Output the (X, Y) coordinate of the center of the cell containing the given text.  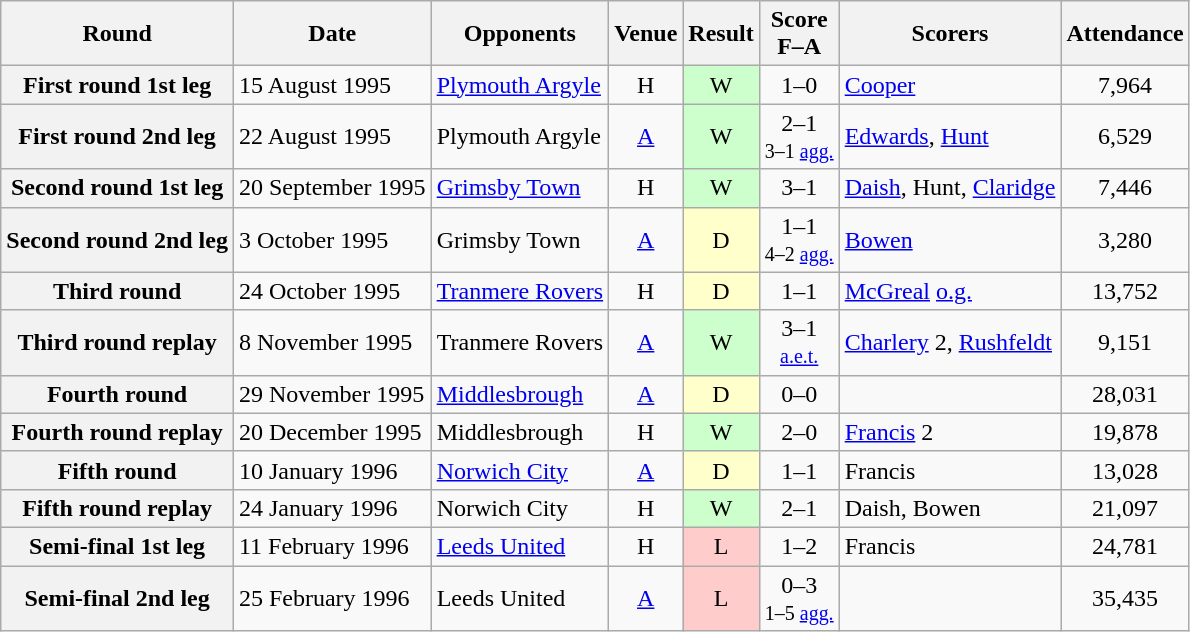
13,028 (1125, 470)
Second round 2nd leg (118, 240)
Daish, Bowen (950, 508)
20 December 1995 (332, 432)
28,031 (1125, 394)
0–31–5 agg. (799, 598)
11 February 1996 (332, 546)
Fifth round (118, 470)
Cooper (950, 85)
3–1a.e.t. (799, 342)
Result (721, 34)
21,097 (1125, 508)
22 August 1995 (332, 136)
Fourth round (118, 394)
0–0 (799, 394)
ScoreF–A (799, 34)
19,878 (1125, 432)
Semi-final 1st leg (118, 546)
20 September 1995 (332, 188)
First round 2nd leg (118, 136)
9,151 (1125, 342)
1–2 (799, 546)
6,529 (1125, 136)
Date (332, 34)
13,752 (1125, 291)
3 October 1995 (332, 240)
24 January 1996 (332, 508)
Scorers (950, 34)
Venue (646, 34)
Second round 1st leg (118, 188)
Semi-final 2nd leg (118, 598)
1–0 (799, 85)
Charlery 2, Rushfeldt (950, 342)
2–0 (799, 432)
Daish, Hunt, Claridge (950, 188)
3–1 (799, 188)
2–13–1 agg. (799, 136)
10 January 1996 (332, 470)
7,446 (1125, 188)
7,964 (1125, 85)
Round (118, 34)
1–14–2 agg. (799, 240)
15 August 1995 (332, 85)
First round 1st leg (118, 85)
Bowen (950, 240)
Fourth round replay (118, 432)
29 November 1995 (332, 394)
Third round (118, 291)
Third round replay (118, 342)
2–1 (799, 508)
24 October 1995 (332, 291)
24,781 (1125, 546)
Edwards, Hunt (950, 136)
35,435 (1125, 598)
25 February 1996 (332, 598)
McGreal o.g. (950, 291)
Francis 2 (950, 432)
Fifth round replay (118, 508)
Attendance (1125, 34)
Opponents (520, 34)
3,280 (1125, 240)
8 November 1995 (332, 342)
